Search for the cell housing the specified text and yield its (X, Y) center coordinate. 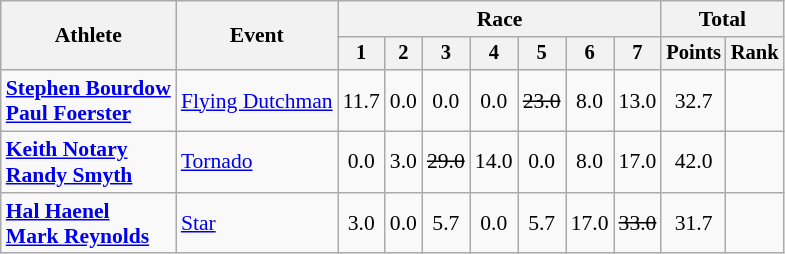
Rank (755, 54)
32.7 (693, 100)
29.0 (446, 162)
6 (590, 54)
13.0 (638, 100)
2 (404, 54)
Star (257, 224)
14.0 (494, 162)
1 (362, 54)
Athlete (88, 36)
Tornado (257, 162)
Stephen BourdowPaul Foerster (88, 100)
11.7 (362, 100)
42.0 (693, 162)
Keith NotaryRandy Smyth (88, 162)
Hal HaenelMark Reynolds (88, 224)
4 (494, 54)
33.0 (638, 224)
5 (542, 54)
Flying Dutchman (257, 100)
Points (693, 54)
3 (446, 54)
23.0 (542, 100)
7 (638, 54)
Total (722, 19)
31.7 (693, 224)
Event (257, 36)
Race (500, 19)
